Locate the cell with the specified text and output its (x, y) center coordinate. 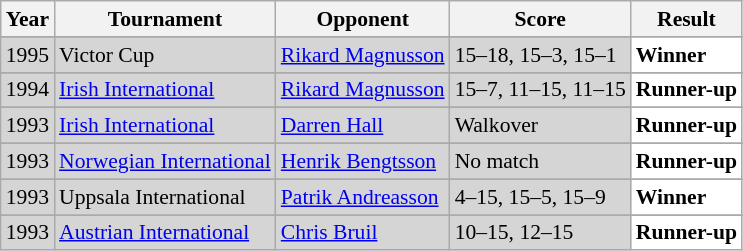
Patrik Andreasson (363, 197)
Tournament (165, 19)
Victor Cup (165, 55)
Uppsala International (165, 197)
4–15, 15–5, 15–9 (540, 197)
1995 (28, 55)
Austrian International (165, 233)
Henrik Bengtsson (363, 162)
10–15, 12–15 (540, 233)
15–18, 15–3, 15–1 (540, 55)
Chris Bruil (363, 233)
Walkover (540, 126)
Norwegian International (165, 162)
Result (686, 19)
1994 (28, 90)
15–7, 11–15, 11–15 (540, 90)
Score (540, 19)
Year (28, 19)
Darren Hall (363, 126)
No match (540, 162)
Opponent (363, 19)
